Determine the (x, y) coordinate at the center of the cell enclosing the given text.  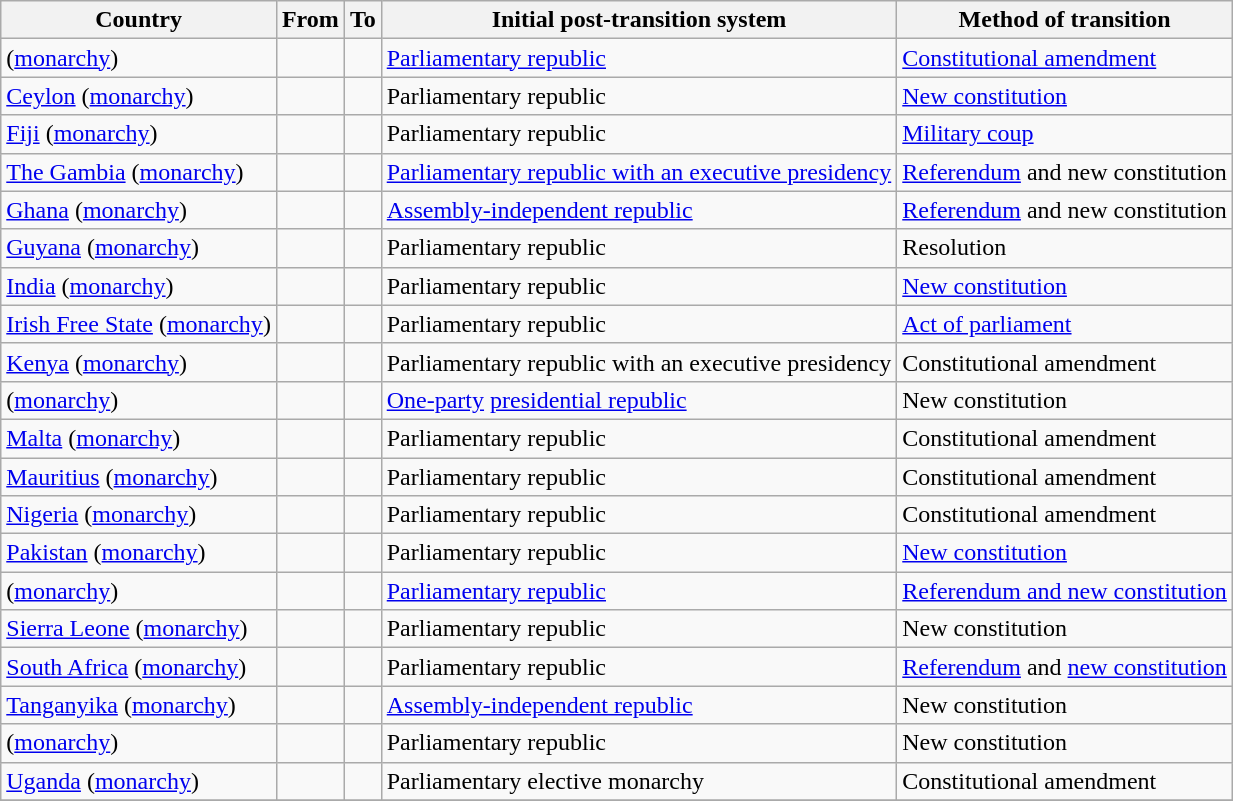
Irish Free State (monarchy) (139, 324)
Method of transition (1065, 20)
Country (139, 20)
Nigeria (monarchy) (139, 515)
India (monarchy) (139, 286)
One-party presidential republic (639, 400)
Mauritius (monarchy) (139, 477)
Kenya (monarchy) (139, 362)
Resolution (1065, 248)
Parliamentary elective monarchy (639, 781)
To (362, 20)
South Africa (monarchy) (139, 667)
Pakistan (monarchy) (139, 553)
Sierra Leone (monarchy) (139, 629)
Malta (monarchy) (139, 438)
Military coup (1065, 134)
Act of parliament (1065, 324)
Guyana (monarchy) (139, 248)
Tanganyika (monarchy) (139, 705)
Ghana (monarchy) (139, 210)
Ceylon (monarchy) (139, 96)
The Gambia (monarchy) (139, 172)
Fiji (monarchy) (139, 134)
From (310, 20)
Uganda (monarchy) (139, 781)
Initial post-transition system (639, 20)
